Provide the [X, Y] coordinate of the cell's center where the given text is located.  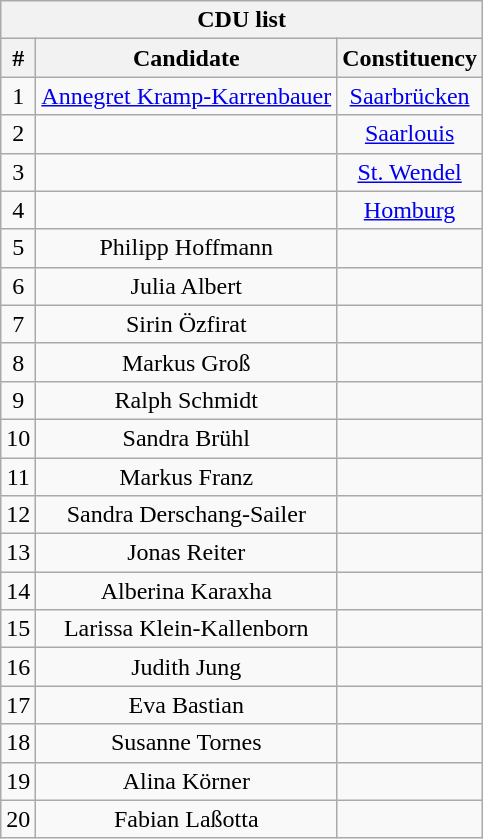
Constituency [410, 58]
Jonas Reiter [186, 553]
Alberina Karaxha [186, 591]
Julia Albert [186, 286]
Larissa Klein-Kallenborn [186, 629]
12 [18, 515]
3 [18, 172]
15 [18, 629]
8 [18, 362]
Markus Franz [186, 477]
10 [18, 438]
20 [18, 819]
Philipp Hoffmann [186, 248]
Saarlouis [410, 134]
13 [18, 553]
1 [18, 96]
19 [18, 781]
Susanne Tornes [186, 743]
Sirin Özfirat [186, 324]
Alina Körner [186, 781]
Markus Groß [186, 362]
9 [18, 400]
Ralph Schmidt [186, 400]
Candidate [186, 58]
4 [18, 210]
18 [18, 743]
CDU list [242, 20]
Sandra Derschang-Sailer [186, 515]
Sandra Brühl [186, 438]
11 [18, 477]
14 [18, 591]
St. Wendel [410, 172]
7 [18, 324]
17 [18, 705]
Judith Jung [186, 667]
Eva Bastian [186, 705]
5 [18, 248]
Fabian Laßotta [186, 819]
# [18, 58]
16 [18, 667]
Homburg [410, 210]
Saarbrücken [410, 96]
6 [18, 286]
2 [18, 134]
Annegret Kramp-Karrenbauer [186, 96]
